Pinpoint the cell where the given text exists, returning its [X, Y] midpoint coordinate. 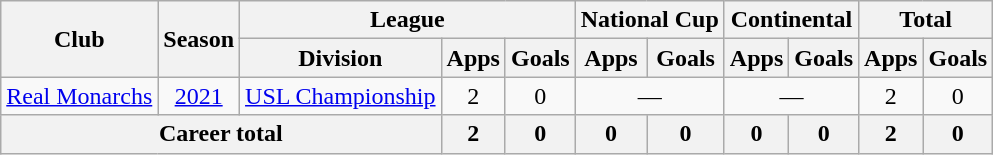
USL Championship [341, 96]
National Cup [650, 20]
League [408, 20]
Division [341, 58]
Career total [221, 134]
Continental [791, 20]
Real Monarchs [80, 96]
Club [80, 39]
2021 [199, 96]
Season [199, 39]
Total [926, 20]
